For the text-containing cell, return its midpoint in [X, Y] coordinate format. 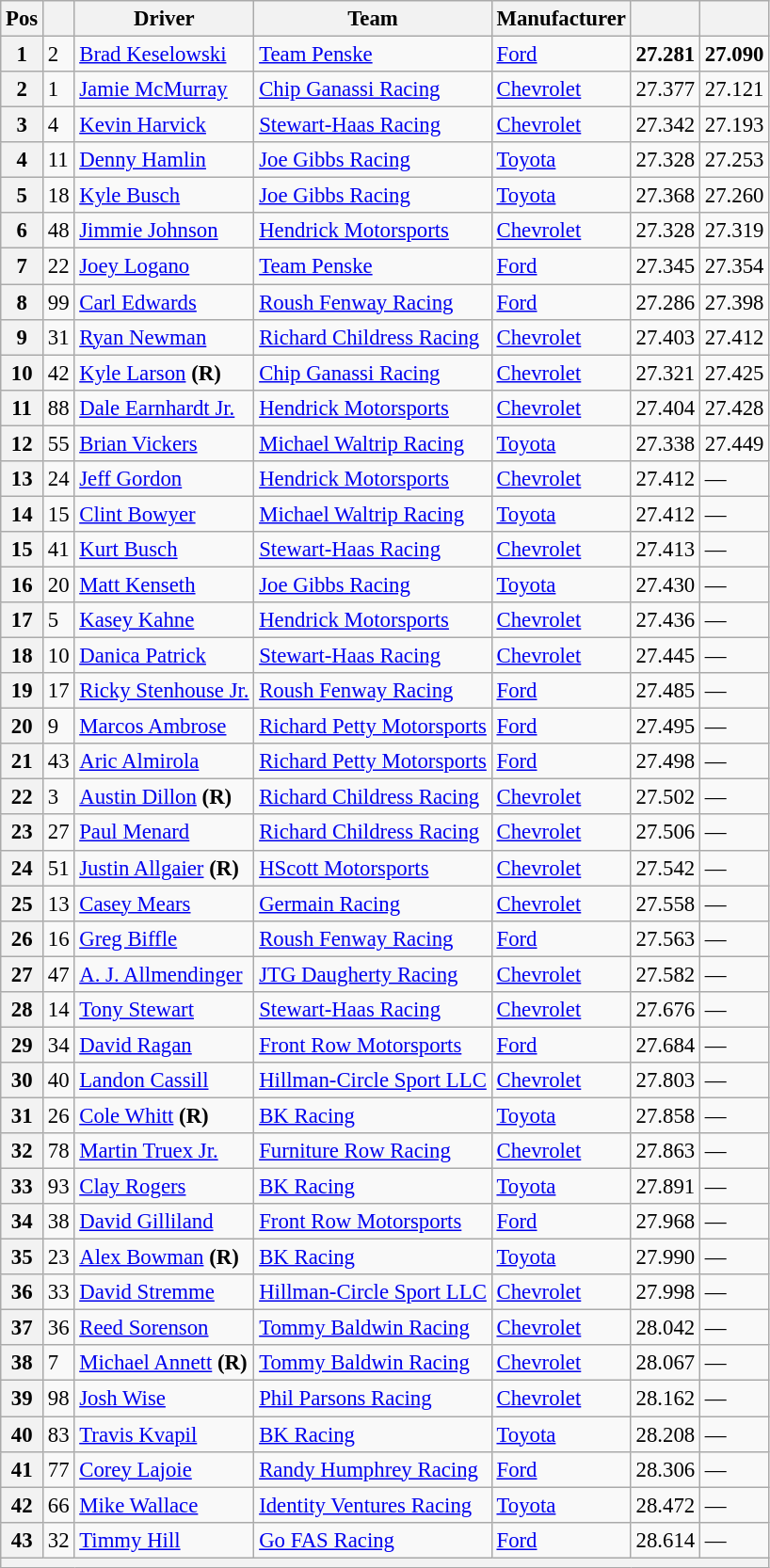
27.090 [734, 55]
27.563 [665, 938]
30 [23, 1080]
27.542 [665, 868]
27.858 [665, 1115]
12 [23, 443]
27.863 [665, 1151]
27.286 [665, 302]
6 [23, 231]
27.891 [665, 1187]
Furniture Row Racing [373, 1151]
27.436 [665, 620]
David Ragan [164, 1045]
Team [373, 19]
Aric Almirola [164, 761]
Carl Edwards [164, 302]
Landon Cassill [164, 1080]
27.495 [665, 727]
27.281 [665, 55]
27.368 [665, 196]
83 [58, 1434]
Timmy Hill [164, 1540]
27.193 [734, 125]
27.676 [665, 1010]
19 [23, 691]
27.342 [665, 125]
27.260 [734, 196]
Brian Vickers [164, 443]
27.558 [665, 904]
Brad Keselowski [164, 55]
27.319 [734, 231]
Justin Allgaier (R) [164, 868]
48 [58, 231]
27.485 [665, 691]
55 [58, 443]
27.398 [734, 302]
88 [58, 408]
A. J. Allmendinger [164, 974]
Greg Biffle [164, 938]
Alex Bowman (R) [164, 1257]
David Stremme [164, 1292]
28.042 [665, 1328]
27.428 [734, 408]
Manufacturer [561, 19]
47 [58, 974]
Reed Sorenson [164, 1328]
Germain Racing [373, 904]
27.338 [665, 443]
98 [58, 1399]
27.498 [665, 761]
29 [23, 1045]
Denny Hamlin [164, 160]
Matt Kenseth [164, 584]
27.582 [665, 974]
Clint Bowyer [164, 514]
Driver [164, 19]
28.162 [665, 1399]
8 [23, 302]
Mike Wallace [164, 1505]
Clay Rogers [164, 1187]
Austin Dillon (R) [164, 797]
Michael Annett (R) [164, 1364]
Ryan Newman [164, 337]
25 [23, 904]
Cole Whitt (R) [164, 1115]
27.345 [665, 266]
HScott Motorsports [373, 868]
Ricky Stenhouse Jr. [164, 691]
27.803 [665, 1080]
Kevin Harvick [164, 125]
78 [58, 1151]
66 [58, 1505]
Casey Mears [164, 904]
27.968 [665, 1222]
51 [58, 868]
27.121 [734, 89]
27.403 [665, 337]
21 [23, 761]
Pos [23, 19]
27.321 [665, 373]
Kasey Kahne [164, 620]
Kyle Larson (R) [164, 373]
Josh Wise [164, 1399]
93 [58, 1187]
28.208 [665, 1434]
27.425 [734, 373]
27.377 [665, 89]
Jeff Gordon [164, 479]
28.067 [665, 1364]
JTG Daugherty Racing [373, 974]
27.502 [665, 797]
Joey Logano [164, 266]
37 [23, 1328]
27.253 [734, 160]
Travis Kvapil [164, 1434]
27.430 [665, 584]
27.990 [665, 1257]
27.445 [665, 656]
Kyle Busch [164, 196]
27.506 [665, 833]
27.684 [665, 1045]
27.449 [734, 443]
27.404 [665, 408]
Identity Ventures Racing [373, 1505]
Phil Parsons Racing [373, 1399]
28 [23, 1010]
David Gilliland [164, 1222]
27.998 [665, 1292]
27.413 [665, 550]
Tony Stewart [164, 1010]
39 [23, 1399]
Kurt Busch [164, 550]
Randy Humphrey Racing [373, 1469]
Jamie McMurray [164, 89]
Marcos Ambrose [164, 727]
35 [23, 1257]
Danica Patrick [164, 656]
28.306 [665, 1469]
28.614 [665, 1540]
28.472 [665, 1505]
Jimmie Johnson [164, 231]
Corey Lajoie [164, 1469]
27.354 [734, 266]
Martin Truex Jr. [164, 1151]
Dale Earnhardt Jr. [164, 408]
77 [58, 1469]
Paul Menard [164, 833]
99 [58, 302]
Go FAS Racing [373, 1540]
